Detect which cell encompasses the target text, then output its (X, Y) center coordinate. 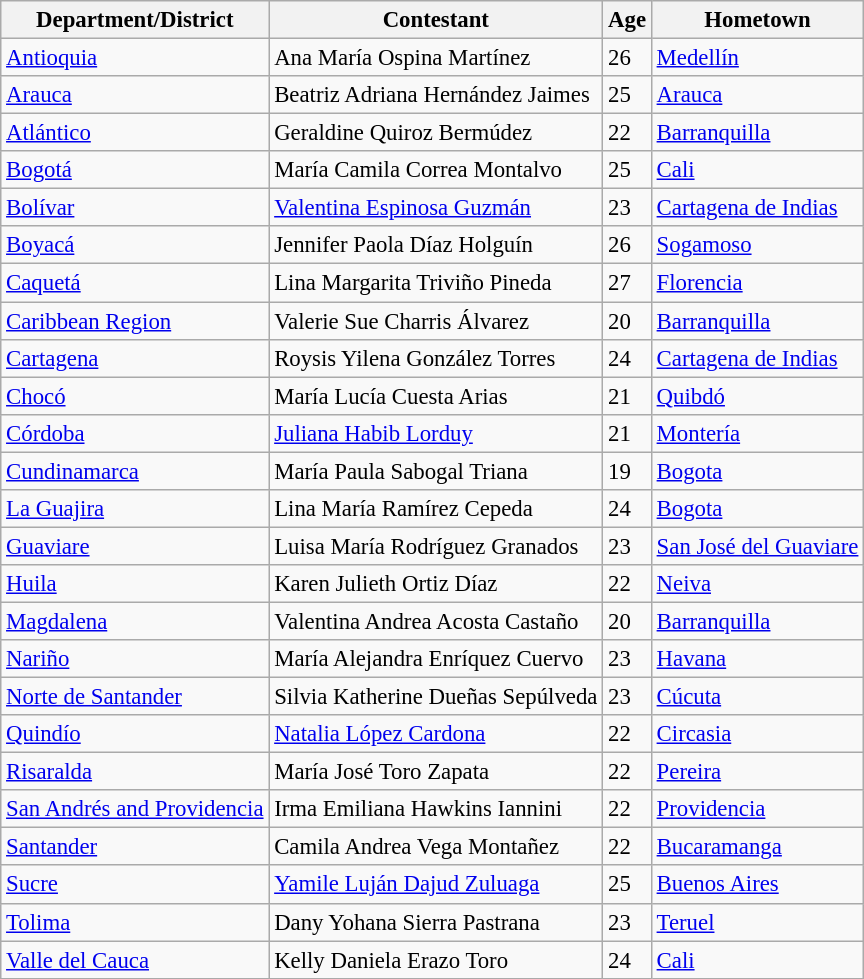
María Camila Correa Montalvo (436, 170)
19 (628, 471)
Teruel (757, 922)
Valle del Cauca (135, 960)
Beatriz Adriana Hernández Jaimes (436, 95)
Cúcuta (757, 697)
Huila (135, 584)
Caribbean Region (135, 321)
San José del Guaviare (757, 546)
Cundinamarca (135, 471)
Bogotá (135, 170)
Guaviare (135, 546)
Norte de Santander (135, 697)
Santander (135, 847)
Luisa María Rodríguez Granados (436, 546)
Kelly Daniela Erazo Toro (436, 960)
Valentina Espinosa Guzmán (436, 208)
Antioquia (135, 58)
Pereira (757, 772)
Quindío (135, 734)
Medellín (757, 58)
Caquetá (135, 283)
Natalia López Cardona (436, 734)
Buenos Aires (757, 885)
Ana María Ospina Martínez (436, 58)
María Paula Sabogal Triana (436, 471)
Providencia (757, 809)
Bucaramanga (757, 847)
Valentina Andrea Acosta Castaño (436, 621)
Sogamoso (757, 245)
Nariño (135, 659)
Geraldine Quiroz Bermúdez (436, 133)
Lina María Ramírez Cepeda (436, 509)
Risaralda (135, 772)
Roysis Yilena González Torres (436, 358)
Camila Andrea Vega Montañez (436, 847)
Lina Margarita Triviño Pineda (436, 283)
Circasia (757, 734)
Tolima (135, 922)
Jennifer Paola Díaz Holguín (436, 245)
La Guajira (135, 509)
Department/District (135, 20)
Irma Emiliana Hawkins Iannini (436, 809)
Silvia Katherine Dueñas Sepúlveda (436, 697)
María José Toro Zapata (436, 772)
Hometown (757, 20)
Magdalena (135, 621)
Quibdó (757, 396)
Age (628, 20)
27 (628, 283)
Valerie Sue Charris Álvarez (436, 321)
Karen Julieth Ortiz Díaz (436, 584)
Dany Yohana Sierra Pastrana (436, 922)
Sucre (135, 885)
María Alejandra Enríquez Cuervo (436, 659)
Boyacá (135, 245)
Contestant (436, 20)
Juliana Habib Lorduy (436, 433)
Cartagena (135, 358)
Havana (757, 659)
Montería (757, 433)
Yamile Luján Dajud Zuluaga (436, 885)
Córdoba (135, 433)
Bolívar (135, 208)
Chocó (135, 396)
Neiva (757, 584)
María Lucía Cuesta Arias (436, 396)
San Andrés and Providencia (135, 809)
Atlántico (135, 133)
Florencia (757, 283)
